Find where the given text appears and provide that cell's center as [X, Y] coordinate. 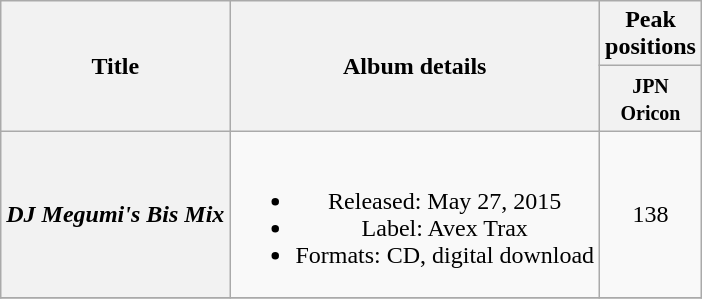
Released: May 27, 2015Label: Avex TraxFormats: CD, digital download [415, 214]
JPNOricon [651, 98]
138 [651, 214]
DJ Megumi's Bis Mix [116, 214]
Peakpositions [651, 34]
Album details [415, 66]
Title [116, 66]
